Provide the [X, Y] coordinate of the cell's center where the given text is located.  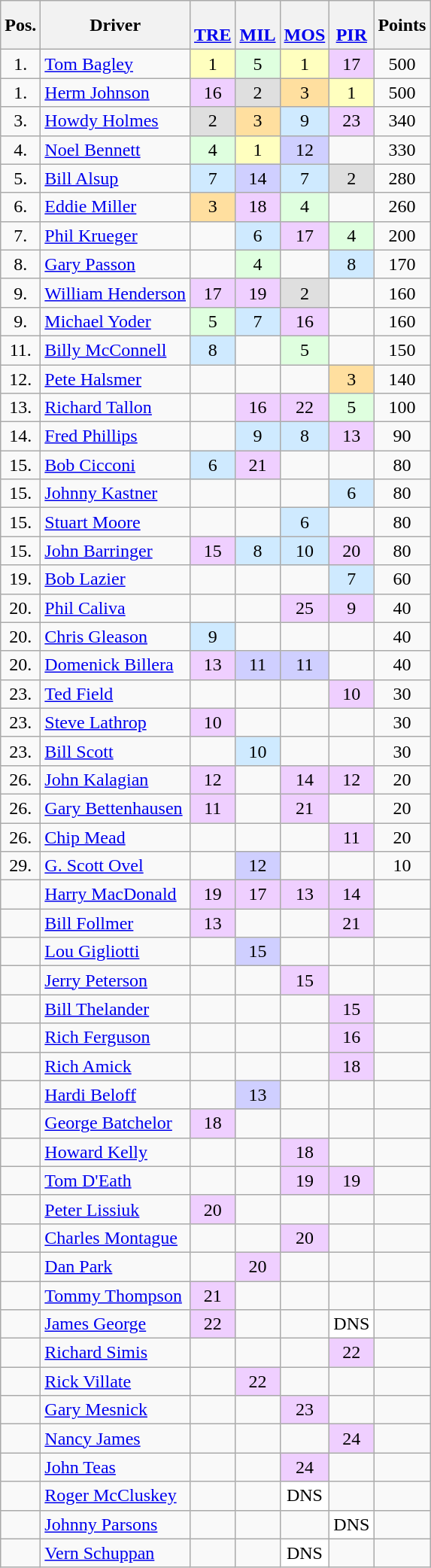
Pos. [21, 26]
6. [21, 207]
280 [402, 178]
Bill Thelander [116, 1009]
Vern Schuppan [116, 1553]
Eddie Miller [116, 207]
Ted Field [116, 694]
Driver [116, 26]
Tom Bagley [116, 64]
13. [21, 408]
PIR [352, 26]
Charles Montague [116, 1238]
29. [21, 866]
MOS [305, 26]
Phil Krueger [116, 236]
4. [21, 150]
Chris Gleason [116, 637]
John Barringer [116, 551]
Peter Lissiuk [116, 1209]
Hardi Beloff [116, 1095]
Nancy James [116, 1439]
John Kalagian [116, 779]
Bill Scott [116, 751]
12. [21, 378]
George Batchelor [116, 1123]
Johnny Parsons [116, 1524]
Howdy Holmes [116, 121]
Tom D'Eath [116, 1181]
Gary Bettenhausen [116, 808]
Tommy Thompson [116, 1295]
John Teas [116, 1467]
Phil Caliva [116, 608]
Harry MacDonald [116, 895]
Rich Amick [116, 1066]
170 [402, 264]
Fred Phillips [116, 436]
340 [402, 121]
260 [402, 207]
Gary Passon [116, 264]
Bill Alsup [116, 178]
14. [21, 436]
Points [402, 26]
Bob Cicconi [116, 465]
Gary Mesnick [116, 1410]
TRE [213, 26]
7. [21, 236]
MIL [257, 26]
William Henderson [116, 293]
Richard Tallon [116, 408]
Roger McCluskey [116, 1496]
Jerry Peterson [116, 980]
Herm Johnson [116, 93]
Dan Park [116, 1266]
19. [21, 579]
25 [305, 608]
Pete Halsmer [116, 378]
Michael Yoder [116, 321]
G. Scott Ovel [116, 866]
60 [402, 579]
5. [21, 178]
90 [402, 436]
Billy McConnell [116, 350]
Howard Kelly [116, 1152]
8. [21, 264]
Rick Villate [116, 1381]
150 [402, 350]
Steve Lathrop [116, 722]
Bob Lazier [116, 579]
James George [116, 1324]
330 [402, 150]
100 [402, 408]
Stuart Moore [116, 522]
11. [21, 350]
Domenick Billera [116, 665]
Richard Simis [116, 1353]
3. [21, 121]
Noel Bennett [116, 150]
200 [402, 236]
Chip Mead [116, 837]
Lou Gigliotti [116, 952]
140 [402, 378]
Bill Follmer [116, 923]
Johnny Kastner [116, 494]
Rich Ferguson [116, 1038]
